Pinpoint the cell where the given text exists, returning its (x, y) midpoint coordinate. 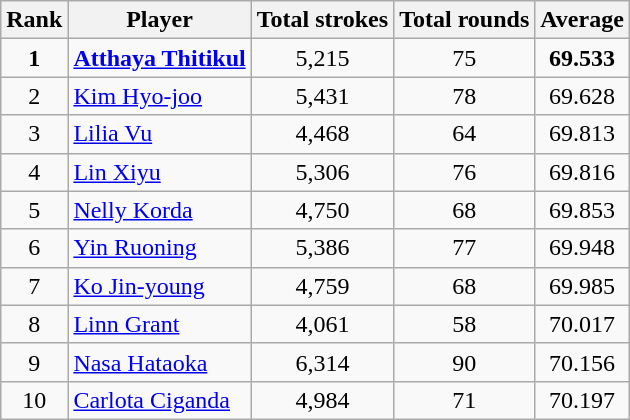
10 (34, 400)
69.628 (582, 96)
4,061 (322, 324)
4,468 (322, 134)
Atthaya Thitikul (160, 58)
Lilia Vu (160, 134)
5,306 (322, 172)
70.017 (582, 324)
6 (34, 248)
70.197 (582, 400)
Total rounds (464, 20)
6,314 (322, 362)
Total strokes (322, 20)
71 (464, 400)
Average (582, 20)
Ko Jin-young (160, 286)
77 (464, 248)
76 (464, 172)
Kim Hyo-joo (160, 96)
90 (464, 362)
5,431 (322, 96)
69.985 (582, 286)
2 (34, 96)
69.853 (582, 210)
75 (464, 58)
Rank (34, 20)
58 (464, 324)
69.813 (582, 134)
69.533 (582, 58)
4,984 (322, 400)
Linn Grant (160, 324)
5,386 (322, 248)
Player (160, 20)
70.156 (582, 362)
9 (34, 362)
3 (34, 134)
69.948 (582, 248)
Nelly Korda (160, 210)
Lin Xiyu (160, 172)
7 (34, 286)
Yin Ruoning (160, 248)
4,750 (322, 210)
78 (464, 96)
1 (34, 58)
Carlota Ciganda (160, 400)
69.816 (582, 172)
8 (34, 324)
4 (34, 172)
Nasa Hataoka (160, 362)
4,759 (322, 286)
5,215 (322, 58)
5 (34, 210)
64 (464, 134)
